Pinpoint the cell where the given text exists, returning its [X, Y] midpoint coordinate. 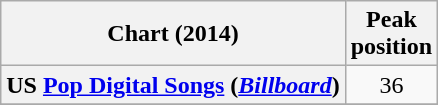
Chart (2014) [173, 34]
Peak position [391, 34]
US Pop Digital Songs (Billboard) [173, 85]
36 [391, 85]
